Provide the [X, Y] coordinate of the cell's center where the given text is located.  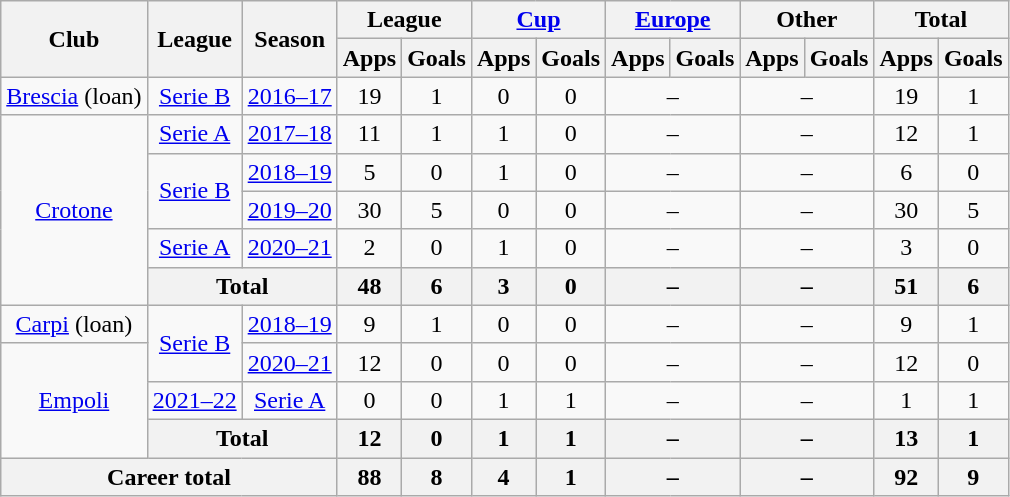
88 [369, 477]
92 [906, 477]
Season [290, 39]
51 [906, 286]
Carpi (loan) [74, 324]
Europe [673, 20]
13 [906, 438]
2016–17 [290, 96]
11 [369, 134]
2021–22 [194, 400]
2 [369, 248]
Club [74, 39]
Brescia (loan) [74, 96]
4 [503, 477]
Cup [538, 20]
2017–18 [290, 134]
48 [369, 286]
Empoli [74, 400]
Other [807, 20]
8 [437, 477]
Career total [169, 477]
Crotone [74, 210]
2019–20 [290, 210]
